Return the [X, Y] coordinate for the center point of the cell that contains the specified text.  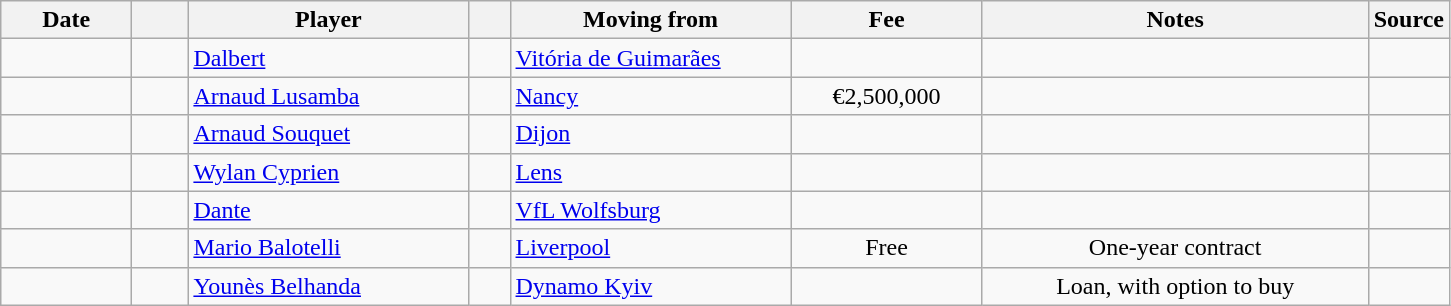
Dante [328, 210]
Dijon [650, 134]
One-year contract [1175, 248]
Mario Balotelli [328, 248]
Vitória de Guimarães [650, 58]
Nancy [650, 96]
Wylan Cyprien [328, 172]
Dalbert [328, 58]
Fee [886, 20]
€2,500,000 [886, 96]
VfL Wolfsburg [650, 210]
Lens [650, 172]
Player [328, 20]
Younès Belhanda [328, 286]
Loan, with option to buy [1175, 286]
Date [66, 20]
Notes [1175, 20]
Source [1408, 20]
Liverpool [650, 248]
Dynamo Kyiv [650, 286]
Arnaud Lusamba [328, 96]
Free [886, 248]
Moving from [650, 20]
Arnaud Souquet [328, 134]
